Find where the given text appears and provide that cell's center as (X, Y) coordinate. 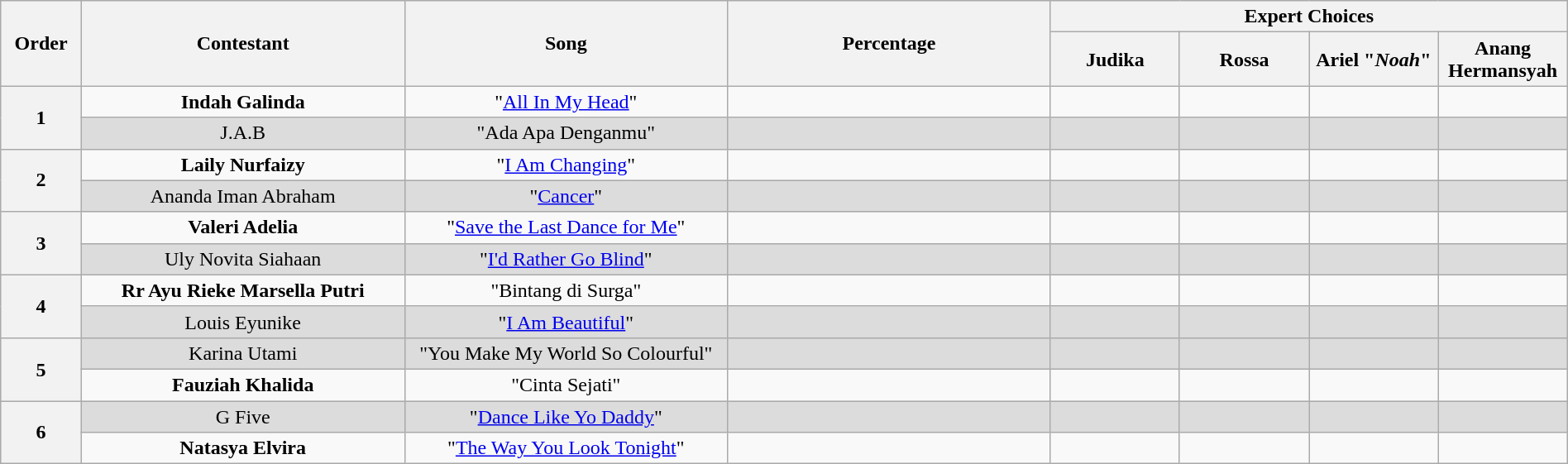
Valeri Adelia (243, 227)
"The Way You Look Tonight" (566, 448)
5 (41, 369)
1 (41, 117)
Laily Nurfaizy (243, 165)
Expert Choices (1308, 17)
"I Am Changing" (566, 165)
2 (41, 180)
"Cancer" (566, 196)
Judika (1115, 60)
"Save the Last Dance for Me" (566, 227)
Karina Utami (243, 353)
Contestant (243, 43)
"Ada Apa Denganmu" (566, 133)
Uly Novita Siahaan (243, 259)
"Bintang di Surga" (566, 290)
Indah Galinda (243, 102)
"All In My Head" (566, 102)
Percentage (890, 43)
Ananda Iman Abraham (243, 196)
"Dance Like Yo Daddy" (566, 416)
3 (41, 243)
Ariel "Noah" (1374, 60)
"Cinta Sejati" (566, 385)
G Five (243, 416)
4 (41, 306)
"You Make My World So Colourful" (566, 353)
Rr Ayu Rieke Marsella Putri (243, 290)
J.A.B (243, 133)
Natasya Elvira (243, 448)
"I Am Beautiful" (566, 322)
Anang Hermansyah (1503, 60)
Rossa (1244, 60)
6 (41, 432)
"I'd Rather Go Blind" (566, 259)
Fauziah Khalida (243, 385)
Order (41, 43)
Song (566, 43)
Louis Eyunike (243, 322)
